Locate the cell with the specified text and output its [x, y] center coordinate. 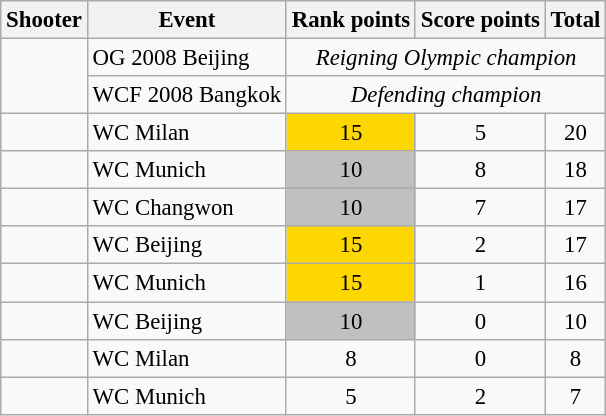
16 [575, 283]
20 [575, 133]
1 [480, 283]
WC Changwon [186, 208]
18 [575, 170]
Event [186, 20]
Defending champion [446, 95]
Shooter [44, 20]
Total [575, 20]
Reigning Olympic champion [446, 58]
OG 2008 Beijing [186, 58]
Score points [480, 20]
WCF 2008 Bangkok [186, 95]
Rank points [350, 20]
